Search for the cell housing the specified text and yield its (x, y) center coordinate. 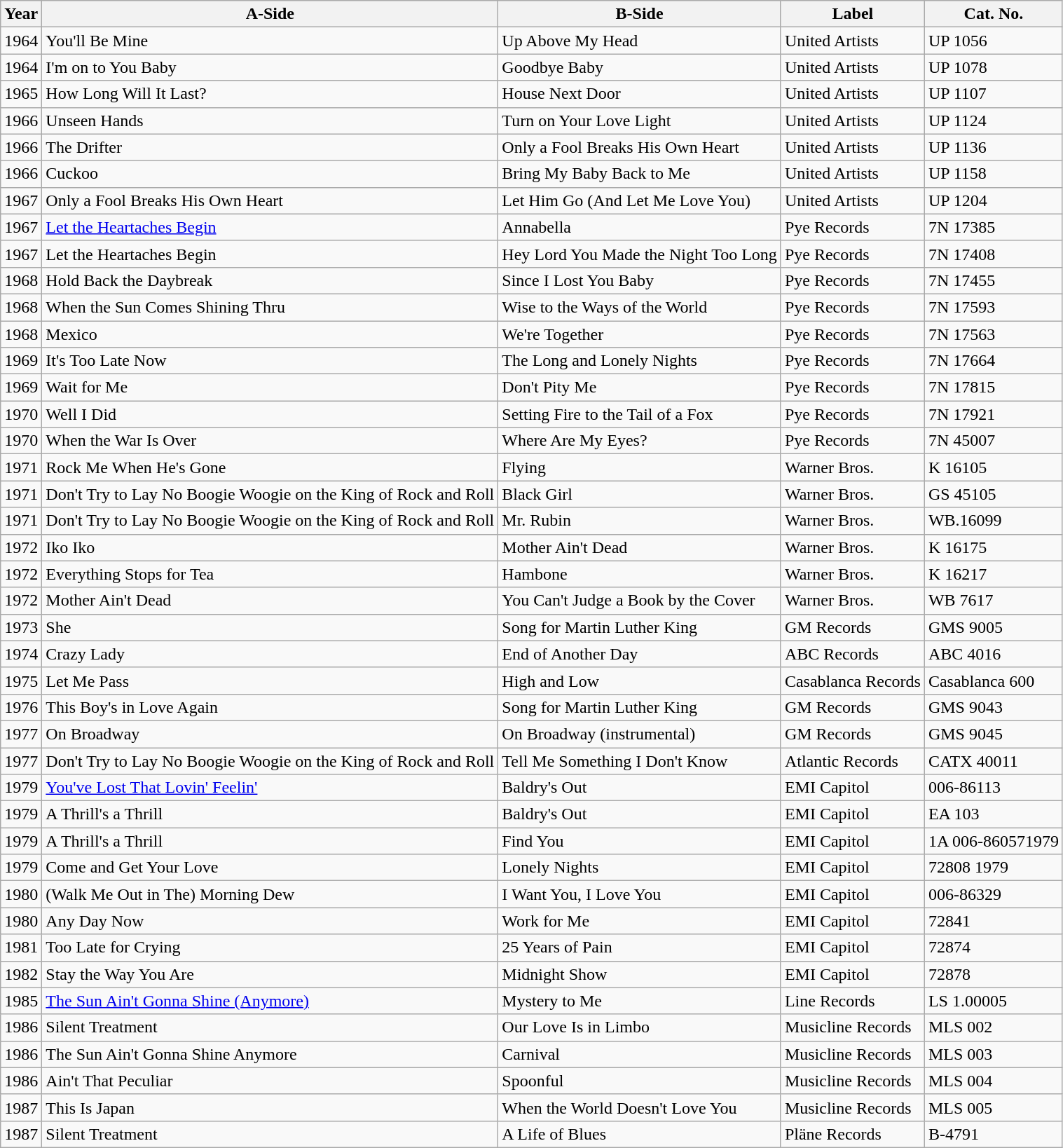
Tell Me Something I Don't Know (640, 760)
7N 45007 (994, 441)
1973 (21, 627)
K 16217 (994, 574)
UP 1078 (994, 67)
Flying (640, 467)
Cat. No. (994, 14)
A-Side (270, 14)
Cuckoo (270, 174)
GMS 9043 (994, 707)
7N 17921 (994, 414)
GS 45105 (994, 494)
Wise to the Ways of the World (640, 307)
1A 006-860571979 (994, 841)
You'll Be Mine (270, 41)
Work for Me (640, 921)
Midnight Show (640, 974)
You've Lost That Lovin' Feelin' (270, 788)
72874 (994, 948)
MLS 004 (994, 1081)
7N 17563 (994, 334)
Since I Lost You Baby (640, 280)
Unseen Hands (270, 121)
UP 1124 (994, 121)
Label (852, 14)
Well I Did (270, 414)
Bring My Baby Back to Me (640, 174)
When the World Doesn't Love You (640, 1107)
7N 17385 (994, 227)
Let Him Go (And Let Me Love You) (640, 200)
Iko Iko (270, 547)
006-86113 (994, 788)
1976 (21, 707)
MLS 005 (994, 1107)
I'm on to You Baby (270, 67)
Mr. Rubin (640, 521)
7N 17593 (994, 307)
MLS 003 (994, 1054)
006-86329 (994, 894)
1982 (21, 974)
When the War Is Over (270, 441)
UP 1107 (994, 94)
I Want You, I Love You (640, 894)
A Life of Blues (640, 1134)
WB 7617 (994, 601)
Ain't That Peculiar (270, 1081)
72841 (994, 921)
1974 (21, 654)
K 16175 (994, 547)
Line Records (852, 1001)
Pläne Records (852, 1134)
72878 (994, 974)
7N 17408 (994, 254)
Up Above My Head (640, 41)
B-4791 (994, 1134)
Spoonful (640, 1081)
K 16105 (994, 467)
1965 (21, 94)
UP 1158 (994, 174)
Stay the Way You Are (270, 974)
7N 17664 (994, 361)
MLS 002 (994, 1027)
Don't Pity Me (640, 388)
On Broadway (instrumental) (640, 734)
You Can't Judge a Book by the Cover (640, 601)
This Boy's in Love Again (270, 707)
ABC Records (852, 654)
Casablanca Records (852, 681)
Year (21, 14)
The Drifter (270, 147)
1975 (21, 681)
How Long Will It Last? (270, 94)
Annabella (640, 227)
Atlantic Records (852, 760)
The Sun Ain't Gonna Shine Anymore (270, 1054)
7N 17455 (994, 280)
Wait for Me (270, 388)
LS 1.00005 (994, 1001)
B-Side (640, 14)
CATX 40011 (994, 760)
Mexico (270, 334)
Let Me Pass (270, 681)
(Walk Me Out in The) Morning Dew (270, 894)
End of Another Day (640, 654)
WB.16099 (994, 521)
Everything Stops for Tea (270, 574)
EA 103 (994, 814)
GMS 9005 (994, 627)
Rock Me When He's Gone (270, 467)
The Long and Lonely Nights (640, 361)
Casablanca 600 (994, 681)
Goodbye Baby (640, 67)
Crazy Lady (270, 654)
Hey Lord You Made the Night Too Long (640, 254)
When the Sun Comes Shining Thru (270, 307)
Too Late for Crying (270, 948)
Lonely Nights (640, 868)
25 Years of Pain (640, 948)
The Sun Ain't Gonna Shine (Anymore) (270, 1001)
Where Are My Eyes? (640, 441)
Setting Fire to the Tail of a Fox (640, 414)
Black Girl (640, 494)
High and Low (640, 681)
Carnival (640, 1054)
Hambone (640, 574)
It's Too Late Now (270, 361)
UP 1056 (994, 41)
Mystery to Me (640, 1001)
GMS 9045 (994, 734)
On Broadway (270, 734)
She (270, 627)
Our Love Is in Limbo (640, 1027)
Come and Get Your Love (270, 868)
UP 1136 (994, 147)
Turn on Your Love Light (640, 121)
House Next Door (640, 94)
We're Together (640, 334)
This Is Japan (270, 1107)
ABC 4016 (994, 654)
Any Day Now (270, 921)
72808 1979 (994, 868)
1985 (21, 1001)
1981 (21, 948)
Find You (640, 841)
Hold Back the Daybreak (270, 280)
7N 17815 (994, 388)
UP 1204 (994, 200)
